Find where the given text appears and provide that cell's center as [X, Y] coordinate. 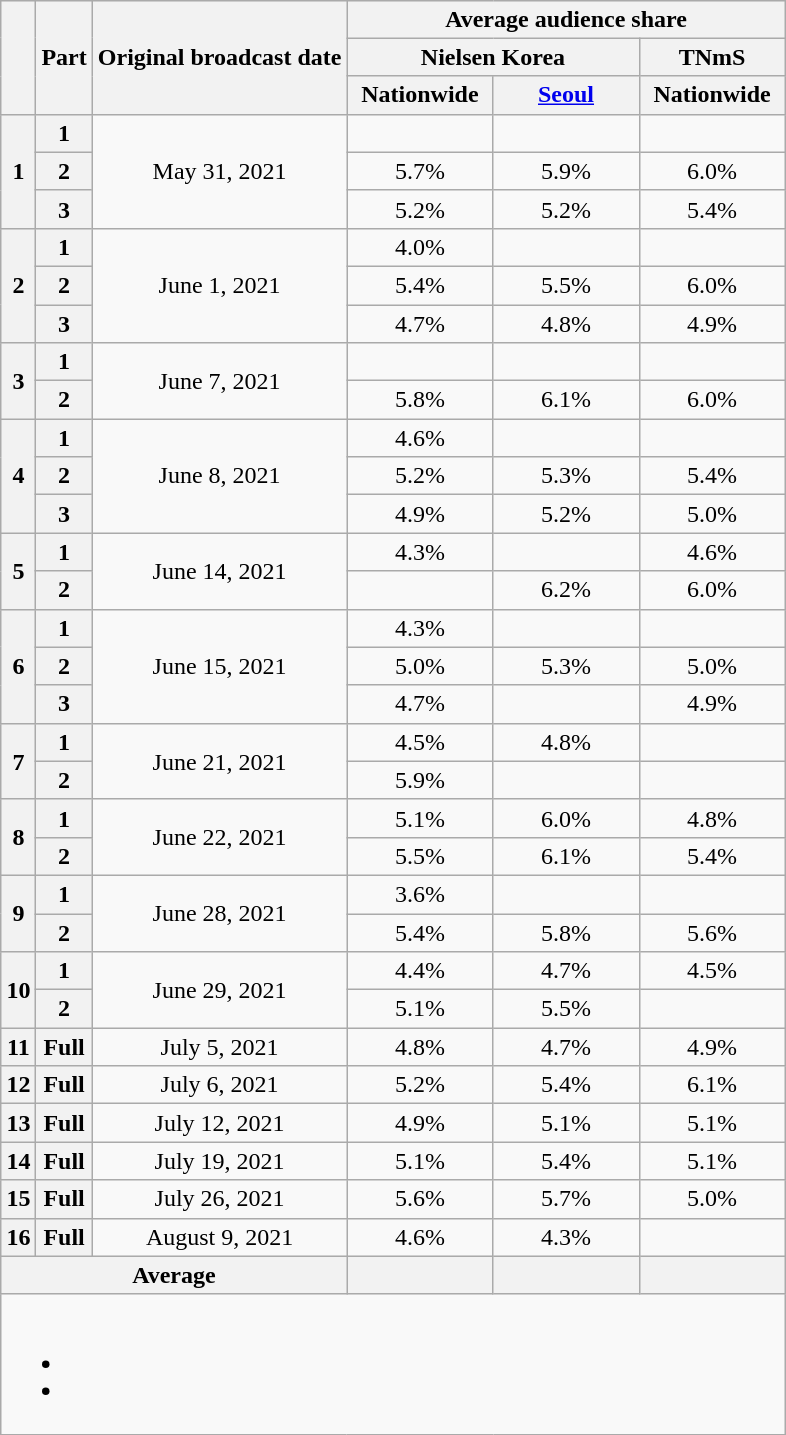
6 [18, 666]
Nielsen Korea [493, 57]
June 22, 2021 [220, 837]
15 [18, 1199]
10 [18, 990]
July 6, 2021 [220, 1085]
July 12, 2021 [220, 1123]
July 5, 2021 [220, 1047]
11 [18, 1047]
4 [18, 476]
Part [64, 57]
July 19, 2021 [220, 1161]
8 [18, 837]
3.6% [420, 894]
June 14, 2021 [220, 571]
7 [18, 761]
6.2% [566, 590]
Seoul [566, 95]
June 7, 2021 [220, 381]
Original broadcast date [220, 57]
June 29, 2021 [220, 990]
June 8, 2021 [220, 476]
9 [18, 913]
14 [18, 1161]
August 9, 2021 [220, 1237]
Average audience share [566, 19]
June 1, 2021 [220, 285]
TNmS [712, 57]
13 [18, 1123]
5 [18, 571]
Average [174, 1275]
4.4% [420, 971]
12 [18, 1085]
July 26, 2021 [220, 1199]
June 28, 2021 [220, 913]
16 [18, 1237]
June 15, 2021 [220, 666]
May 31, 2021 [220, 171]
June 21, 2021 [220, 761]
4.0% [420, 247]
